For the text-containing cell, return its midpoint in [X, Y] coordinate format. 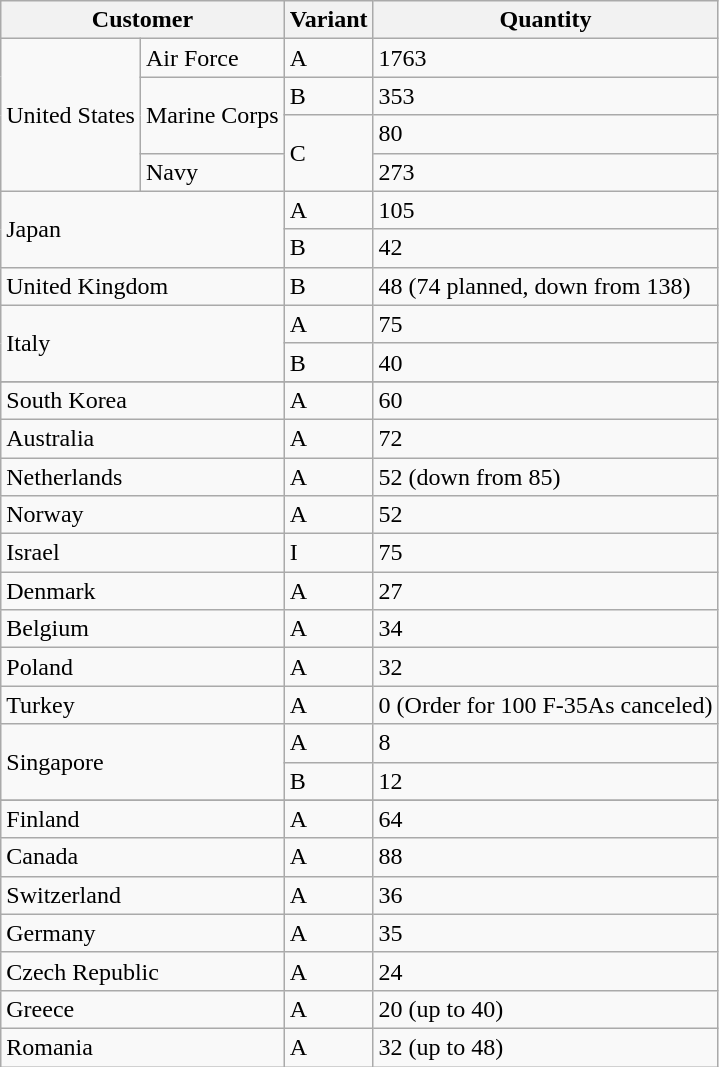
Singapore [142, 762]
42 [546, 248]
Netherlands [142, 477]
32 [546, 667]
48 (74 planned, down from 138) [546, 286]
35 [546, 933]
Quantity [546, 20]
36 [546, 895]
64 [546, 819]
Czech Republic [142, 971]
Air Force [212, 58]
Greece [142, 1009]
40 [546, 362]
Israel [142, 553]
Customer [142, 20]
88 [546, 857]
Finland [142, 819]
Norway [142, 515]
Switzerland [142, 895]
1763 [546, 58]
Turkey [142, 705]
27 [546, 591]
80 [546, 134]
52 (down from 85) [546, 477]
Japan [142, 229]
I [328, 553]
Marine Corps [212, 115]
Variant [328, 20]
Italy [142, 343]
United Kingdom [142, 286]
34 [546, 629]
C [328, 153]
12 [546, 781]
72 [546, 438]
353 [546, 96]
20 (up to 40) [546, 1009]
105 [546, 210]
52 [546, 515]
0 (Order for 100 F-35As canceled) [546, 705]
Navy [212, 172]
60 [546, 400]
Romania [142, 1047]
Australia [142, 438]
Denmark [142, 591]
32 (up to 48) [546, 1047]
Belgium [142, 629]
Canada [142, 857]
273 [546, 172]
8 [546, 743]
South Korea [142, 400]
Poland [142, 667]
United States [71, 115]
Germany [142, 933]
24 [546, 971]
